Search for the cell housing the specified text and yield its [x, y] center coordinate. 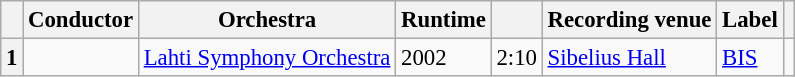
Label [750, 20]
2002 [444, 58]
Orchestra [266, 20]
Conductor [81, 20]
1 [12, 58]
Lahti Symphony Orchestra [266, 58]
2:10 [516, 58]
Recording venue [629, 20]
BIS [750, 58]
Sibelius Hall [629, 58]
Runtime [444, 20]
